Capture the cell that displays the provided text and extract its [x, y] central coordinate. 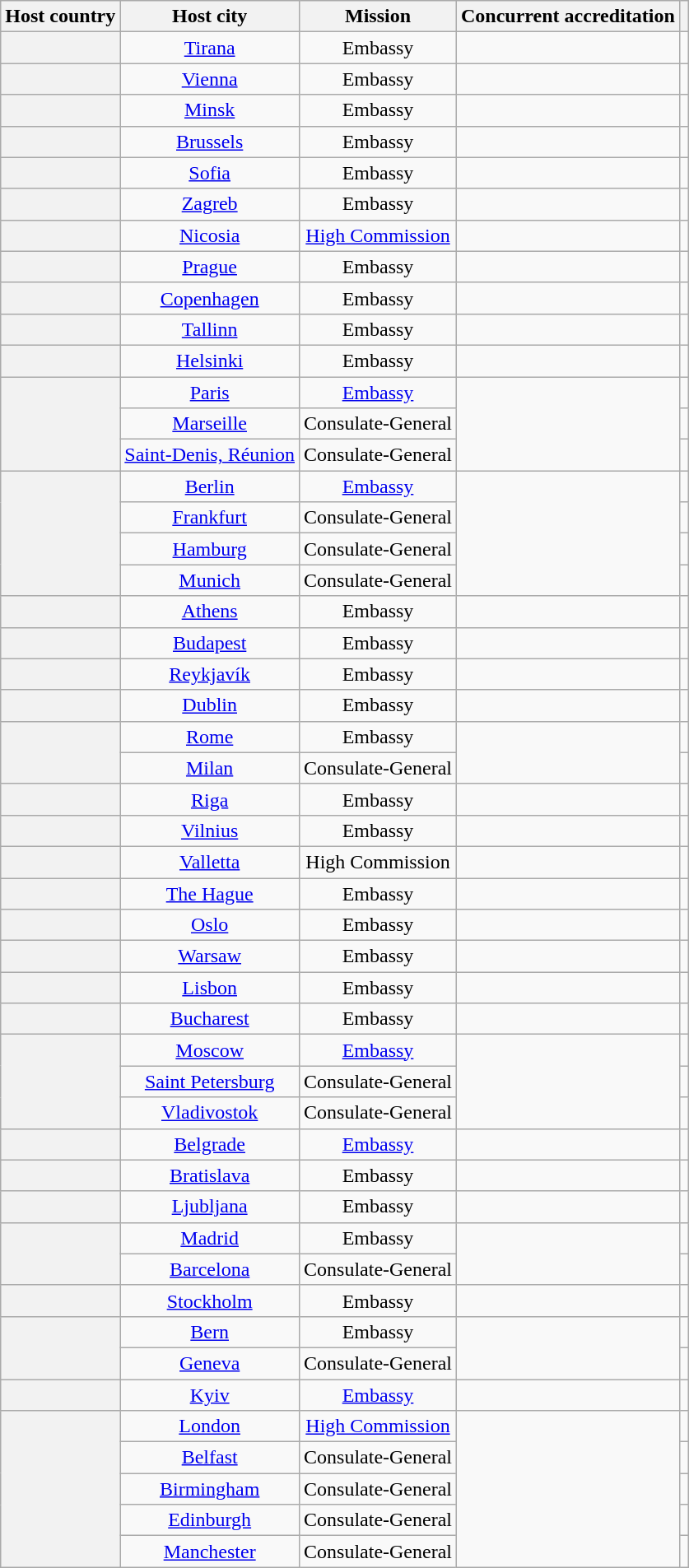
Host city [210, 16]
Prague [210, 267]
Minsk [210, 110]
Saint Petersburg [210, 1082]
Paris [210, 393]
Warsaw [210, 956]
Kyiv [210, 1395]
Tirana [210, 48]
Oslo [210, 925]
London [210, 1426]
Copenhagen [210, 298]
Host country [61, 16]
Athens [210, 612]
Lisbon [210, 988]
Madrid [210, 1238]
Ljubljana [210, 1207]
Dublin [210, 705]
Vilnius [210, 831]
Helsinki [210, 361]
Barcelona [210, 1269]
Zagreb [210, 204]
Munich [210, 580]
Bern [210, 1332]
Bratislava [210, 1175]
Concurrent accreditation [568, 16]
Geneva [210, 1363]
Berlin [210, 486]
Sofia [210, 173]
Mission [379, 16]
Nicosia [210, 235]
Hamburg [210, 549]
Marseille [210, 424]
Reykjavík [210, 674]
Belgrade [210, 1144]
Valletta [210, 862]
Vienna [210, 79]
Belfast [210, 1458]
Brussels [210, 142]
The Hague [210, 893]
Budapest [210, 643]
Bucharest [210, 1019]
Saint-Denis, Réunion [210, 455]
Edinburgh [210, 1520]
Birmingham [210, 1489]
Manchester [210, 1552]
Moscow [210, 1050]
Frankfurt [210, 518]
Vladivostok [210, 1113]
Tallinn [210, 329]
Stockholm [210, 1300]
Milan [210, 768]
Rome [210, 737]
Riga [210, 799]
